Locate the cell with the specified text and output its [X, Y] center coordinate. 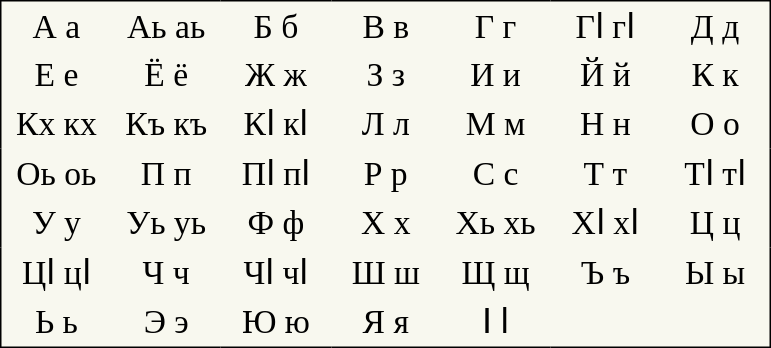
Н н [605, 124]
Оь оь [56, 173]
Ь ь [56, 322]
Х х [386, 223]
Б б [276, 26]
Пӏ пӏ [276, 173]
З з [386, 75]
Аь аь [166, 26]
А а [56, 26]
У у [56, 223]
Т т [605, 173]
Г г [496, 26]
Ц ц [716, 223]
С с [496, 173]
Л л [386, 124]
Гӏ гӏ [605, 26]
Чӏ чӏ [276, 273]
Ж ж [276, 75]
Цӏ цӏ [56, 273]
Ш ш [386, 273]
Р р [386, 173]
Ъ ъ [605, 273]
Уь уь [166, 223]
Хӏ хӏ [605, 223]
Ю ю [276, 322]
И и [496, 75]
Кх кх [56, 124]
Е е [56, 75]
П п [166, 173]
Къ къ [166, 124]
Д д [716, 26]
Ӏ ӏ [496, 322]
Я я [386, 322]
Ф ф [276, 223]
Ы ы [716, 273]
Ё ё [166, 75]
Ч ч [166, 273]
Й й [605, 75]
К к [716, 75]
Кӏ кӏ [276, 124]
В в [386, 26]
Тӏ тӏ [716, 173]
М м [496, 124]
Щ щ [496, 273]
О о [716, 124]
Хь хь [496, 223]
Э э [166, 322]
